Output the [X, Y] coordinate of the center of the cell containing the given text.  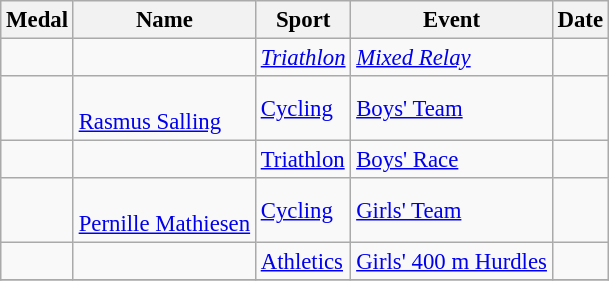
Boys' Race [452, 160]
Rasmus Salling [164, 108]
Girls' 400 m Hurdles [452, 262]
Medal [38, 20]
Event [452, 20]
Date [580, 20]
Boys' Team [452, 108]
Mixed Relay [452, 58]
Sport [302, 20]
Girls' Team [452, 210]
Athletics [302, 262]
Name [164, 20]
Pernille Mathiesen [164, 210]
